Determine the [x, y] coordinate at the center of the cell enclosing the given text.  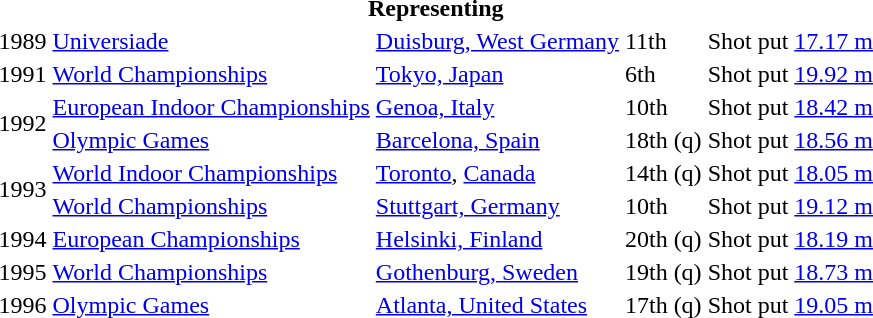
11th [663, 41]
Universiade [211, 41]
Gothenburg, Sweden [497, 272]
World Indoor Championships [211, 173]
6th [663, 74]
Barcelona, Spain [497, 140]
18th (q) [663, 140]
Helsinki, Finland [497, 239]
European Championships [211, 239]
14th (q) [663, 173]
20th (q) [663, 239]
European Indoor Championships [211, 107]
Duisburg, West Germany [497, 41]
Tokyo, Japan [497, 74]
Olympic Games [211, 140]
Stuttgart, Germany [497, 206]
Toronto, Canada [497, 173]
19th (q) [663, 272]
Genoa, Italy [497, 107]
